From the cell containing the given text, extract its center point as [X, Y] coordinate. 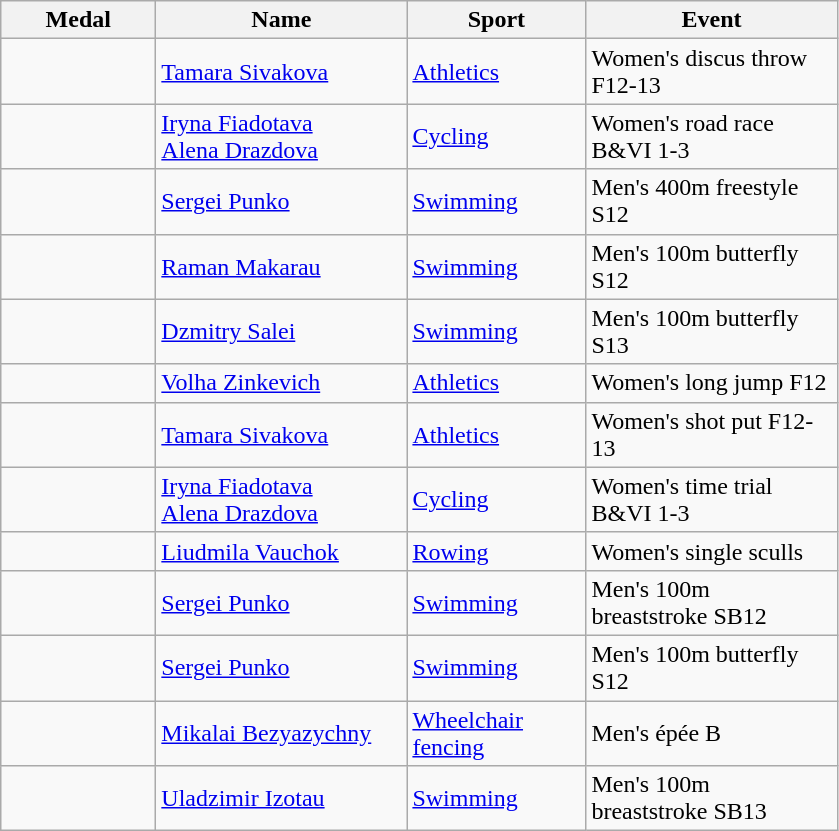
Women's discus throw F12-13 [712, 72]
Raman Makarau [282, 266]
Name [282, 20]
Men's épée B [712, 732]
Uladzimir Izotau [282, 798]
Rowing [496, 551]
Volha Zinkevich [282, 383]
Women's shot put F12-13 [712, 434]
Event [712, 20]
Mikalai Bezyazychny [282, 732]
Dzmitry Salei [282, 332]
Women's time trial B&VI 1-3 [712, 500]
Men's 400m freestyle S12 [712, 202]
Women's long jump F12 [712, 383]
Wheelchair fencing [496, 732]
Men's 100m breaststroke SB13 [712, 798]
Men's 100m butterfly S13 [712, 332]
Sport [496, 20]
Men's 100m breaststroke SB12 [712, 602]
Women's single sculls [712, 551]
Women's road race B&VI 1-3 [712, 136]
Liudmila Vauchok [282, 551]
Medal [78, 20]
